Search for the cell housing the specified text and yield its [x, y] center coordinate. 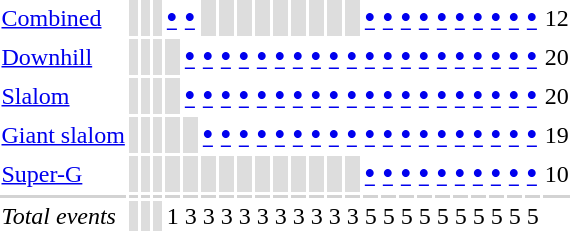
Super-G [63, 174]
Slalom [63, 96]
Total events [63, 216]
Giant slalom [63, 135]
12 [556, 18]
Downhill [63, 57]
19 [556, 135]
Combined [63, 18]
1 [172, 216]
10 [556, 174]
